Output the [x, y] coordinate of the center of the cell containing the given text.  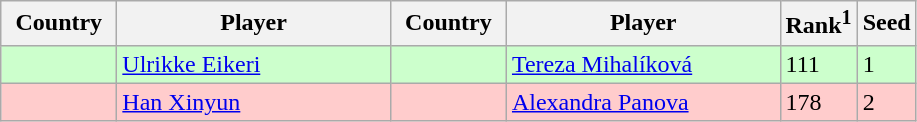
Han Xinyun [254, 102]
1 [886, 64]
2 [886, 102]
Alexandra Panova [643, 102]
178 [818, 102]
Rank1 [818, 24]
Ulrikke Eikeri [254, 64]
Seed [886, 24]
Tereza Mihalíková [643, 64]
111 [818, 64]
